For the text-containing cell, return its midpoint in [x, y] coordinate format. 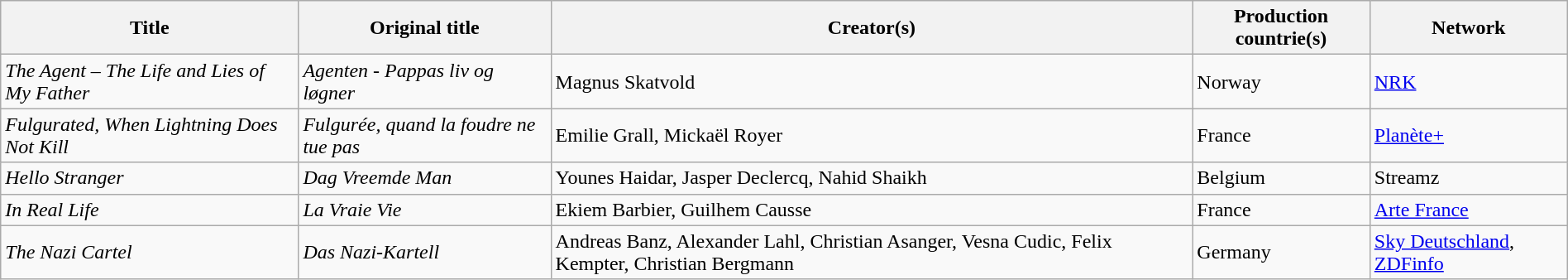
The Agent – The Life and Lies of My Father [150, 81]
Fulgurated, When Lightning Does Not Kill [150, 136]
The Nazi Cartel [150, 252]
NRK [1469, 81]
Planète+ [1469, 136]
Sky Deutschland, ZDFinfo [1469, 252]
La Vraie Vie [425, 210]
Fulgurée, quand la foudre ne tue pas [425, 136]
Network [1469, 28]
In Real Life [150, 210]
Emilie Grall, Mickaël Royer [872, 136]
Hello Stranger [150, 178]
Andreas Banz, Alexander Lahl, Christian Asanger, Vesna Cudic, Felix Kempter, Christian Bergmann [872, 252]
Creator(s) [872, 28]
Title [150, 28]
Dag Vreemde Man [425, 178]
Ekiem Barbier, Guilhem Causse [872, 210]
Belgium [1281, 178]
Agenten - Pappas liv og løgner [425, 81]
Germany [1281, 252]
Norway [1281, 81]
Original title [425, 28]
Production countrie(s) [1281, 28]
Younes Haidar, Jasper Declercq, Nahid Shaikh [872, 178]
Streamz [1469, 178]
Das Nazi-Kartell [425, 252]
Arte France [1469, 210]
Magnus Skatvold [872, 81]
